Provide the [x, y] coordinate of the cell's center where the given text is located.  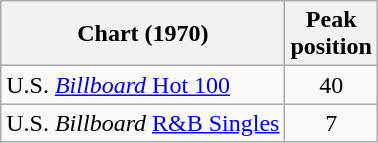
U.S. Billboard R&B Singles [143, 123]
U.S. Billboard Hot 100 [143, 85]
40 [331, 85]
7 [331, 123]
Chart (1970) [143, 34]
Peakposition [331, 34]
